Return (X, Y) of the center of cell containing provided text 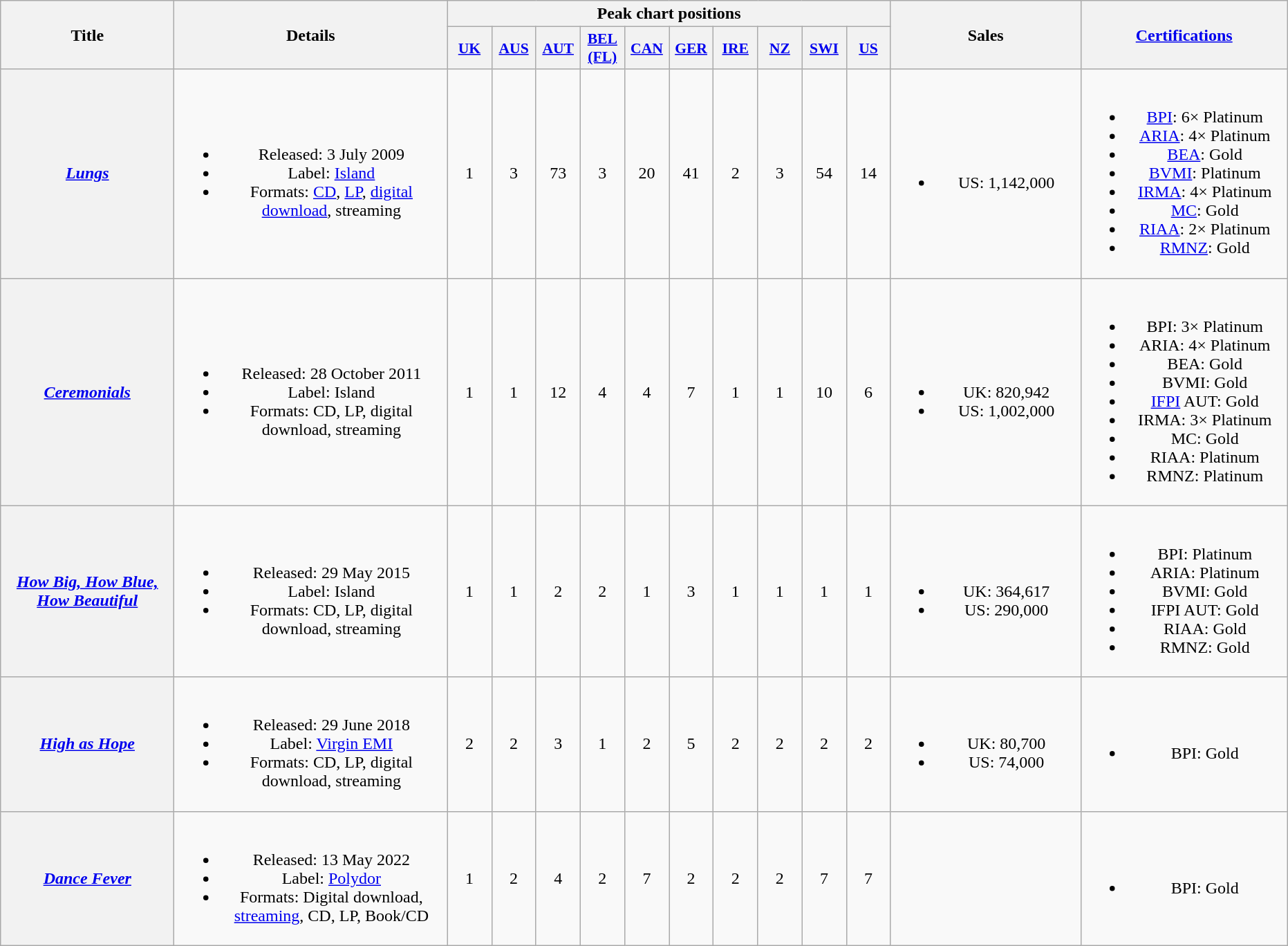
Certifications (1184, 35)
20 (646, 174)
Details (311, 35)
Peak chart positions (669, 14)
SWI (824, 48)
10 (824, 391)
BPI: 3× PlatinumARIA: 4× PlatinumBEA: GoldBVMI: GoldIFPI AUT: GoldIRMA: 3× PlatinumMC: GoldRIAA: PlatinumRMNZ: Platinum (1184, 391)
Ceremonials (87, 391)
Released: 29 May 2015Label: IslandFormats: CD, LP, digital download, streaming (311, 591)
Released: 29 June 2018Label: Virgin EMIFormats: CD, LP, digital download, streaming (311, 744)
73 (558, 174)
54 (824, 174)
CAN (646, 48)
UK (469, 48)
How Big, How Blue, How Beautiful (87, 591)
US (868, 48)
14 (868, 174)
5 (691, 744)
6 (868, 391)
Sales (986, 35)
Released: 3 July 2009Label: IslandFormats: CD, LP, digital download, streaming (311, 174)
Released: 28 October 2011Label: IslandFormats: CD, LP, digital download, streaming (311, 391)
High as Hope (87, 744)
41 (691, 174)
AUS (514, 48)
12 (558, 391)
NZ (780, 48)
UK: 80,700US: 74,000 (986, 744)
BPI: PlatinumARIA: PlatinumBVMI: GoldIFPI AUT: GoldRIAA: GoldRMNZ: Gold (1184, 591)
Lungs (87, 174)
AUT (558, 48)
IRE (736, 48)
US: 1,142,000 (986, 174)
Title (87, 35)
Released: 13 May 2022Label: PolydorFormats: Digital download, streaming, CD, LP, Book/CD (311, 878)
UK: 364,617US: 290,000 (986, 591)
UK: 820,942US: 1,002,000 (986, 391)
BEL(FL) (602, 48)
BPI: 6× PlatinumARIA: 4× PlatinumBEA: GoldBVMI: PlatinumIRMA: 4× PlatinumMC: GoldRIAA: 2× PlatinumRMNZ: Gold (1184, 174)
GER (691, 48)
Dance Fever (87, 878)
